Locate the cell with the specified text and output its (x, y) center coordinate. 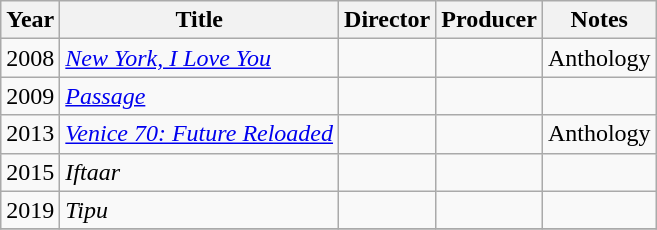
2013 (30, 134)
Year (30, 20)
Title (200, 20)
Producer (490, 20)
Notes (599, 20)
Passage (200, 96)
New York, I Love You (200, 58)
Tipu (200, 210)
2008 (30, 58)
2009 (30, 96)
Iftaar (200, 172)
Director (388, 20)
2019 (30, 210)
2015 (30, 172)
Venice 70: Future Reloaded (200, 134)
